Find where the given text appears and provide that cell's center as [X, Y] coordinate. 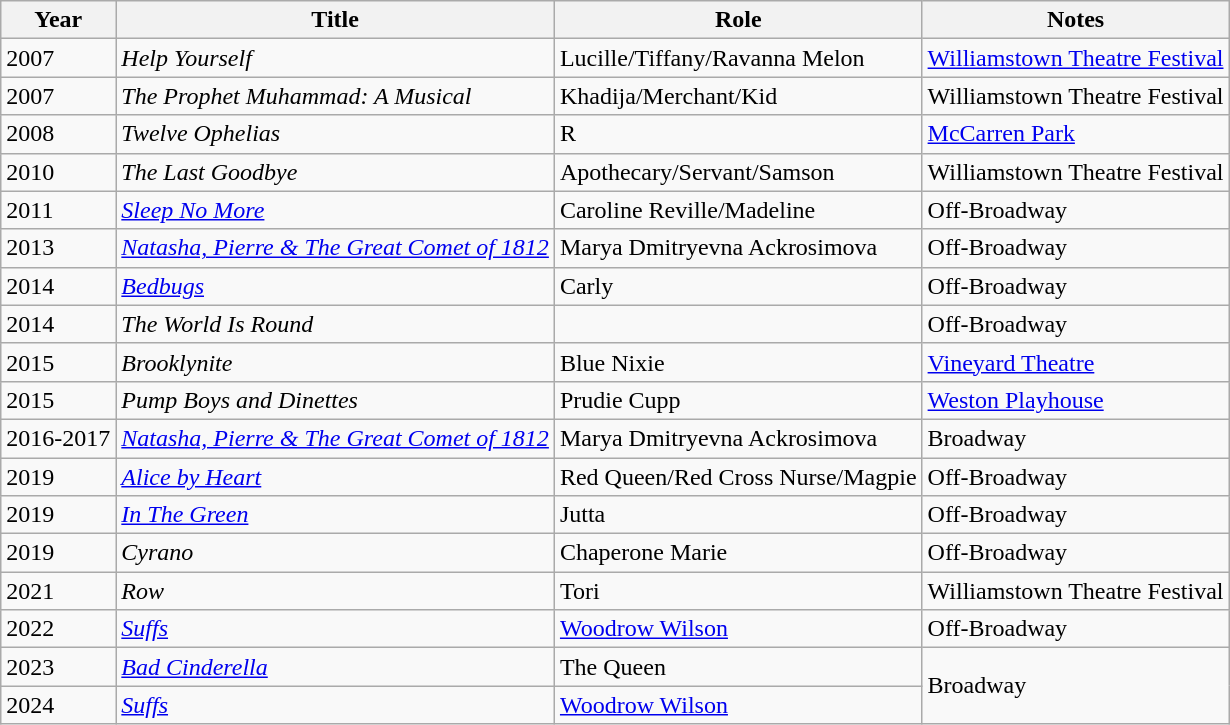
In The Green [336, 515]
Role [738, 20]
Title [336, 20]
Row [336, 591]
The Queen [738, 667]
2021 [58, 591]
Alice by Heart [336, 477]
Carly [738, 286]
Year [58, 20]
Caroline Reville/Madeline [738, 210]
Prudie Cupp [738, 400]
Blue Nixie [738, 362]
2011 [58, 210]
The Prophet Muhammad: A Musical [336, 96]
Brooklynite [336, 362]
The Last Goodbye [336, 172]
R [738, 134]
Jutta [738, 515]
Bedbugs [336, 286]
Twelve Ophelias [336, 134]
Weston Playhouse [1076, 400]
McCarren Park [1076, 134]
Apothecary/Servant/Samson [738, 172]
Khadija/Merchant/Kid [738, 96]
Cyrano [336, 553]
2010 [58, 172]
Vineyard Theatre [1076, 362]
2016-2017 [58, 438]
Tori [738, 591]
2013 [58, 248]
Sleep No More [336, 210]
2008 [58, 134]
2022 [58, 629]
Red Queen/Red Cross Nurse/Magpie [738, 477]
Pump Boys and Dinettes [336, 400]
The World Is Round [336, 324]
Bad Cinderella [336, 667]
Notes [1076, 20]
Lucille/Tiffany/Ravanna Melon [738, 58]
2023 [58, 667]
Help Yourself [336, 58]
2024 [58, 705]
Chaperone Marie [738, 553]
